Capture the cell that displays the provided text and extract its (x, y) central coordinate. 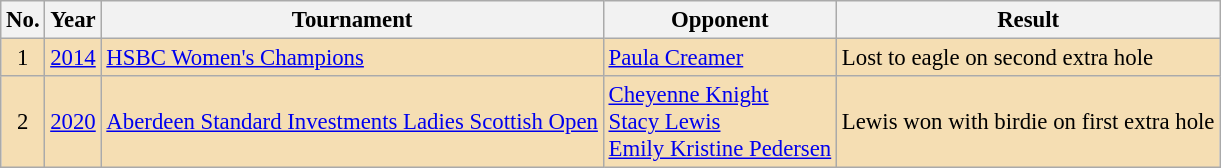
2 (23, 122)
Tournament (352, 20)
Opponent (720, 20)
Paula Creamer (720, 58)
HSBC Women's Champions (352, 58)
Year (73, 20)
Lost to eagle on second extra hole (1028, 58)
2014 (73, 58)
No. (23, 20)
Lewis won with birdie on first extra hole (1028, 122)
Cheyenne Knight Stacy Lewis Emily Kristine Pedersen (720, 122)
Result (1028, 20)
2020 (73, 122)
1 (23, 58)
Aberdeen Standard Investments Ladies Scottish Open (352, 122)
